Extract the [X, Y] coordinate from the center of the cell holding the provided text.  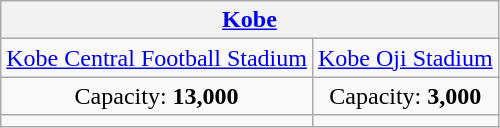
Capacity: 13,000 [157, 96]
Kobe [250, 20]
Kobe Oji Stadium [405, 58]
Capacity: 3,000 [405, 96]
Kobe Central Football Stadium [157, 58]
